Return the [X, Y] coordinate for the center point of the cell that contains the specified text.  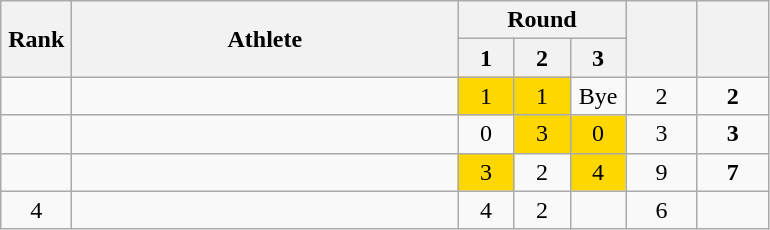
Athlete [265, 39]
Bye [598, 96]
6 [662, 210]
7 [732, 172]
Rank [36, 39]
9 [662, 172]
Round [542, 20]
